Scan for the cell matching the given text and deliver its (x, y) coordinate at center. 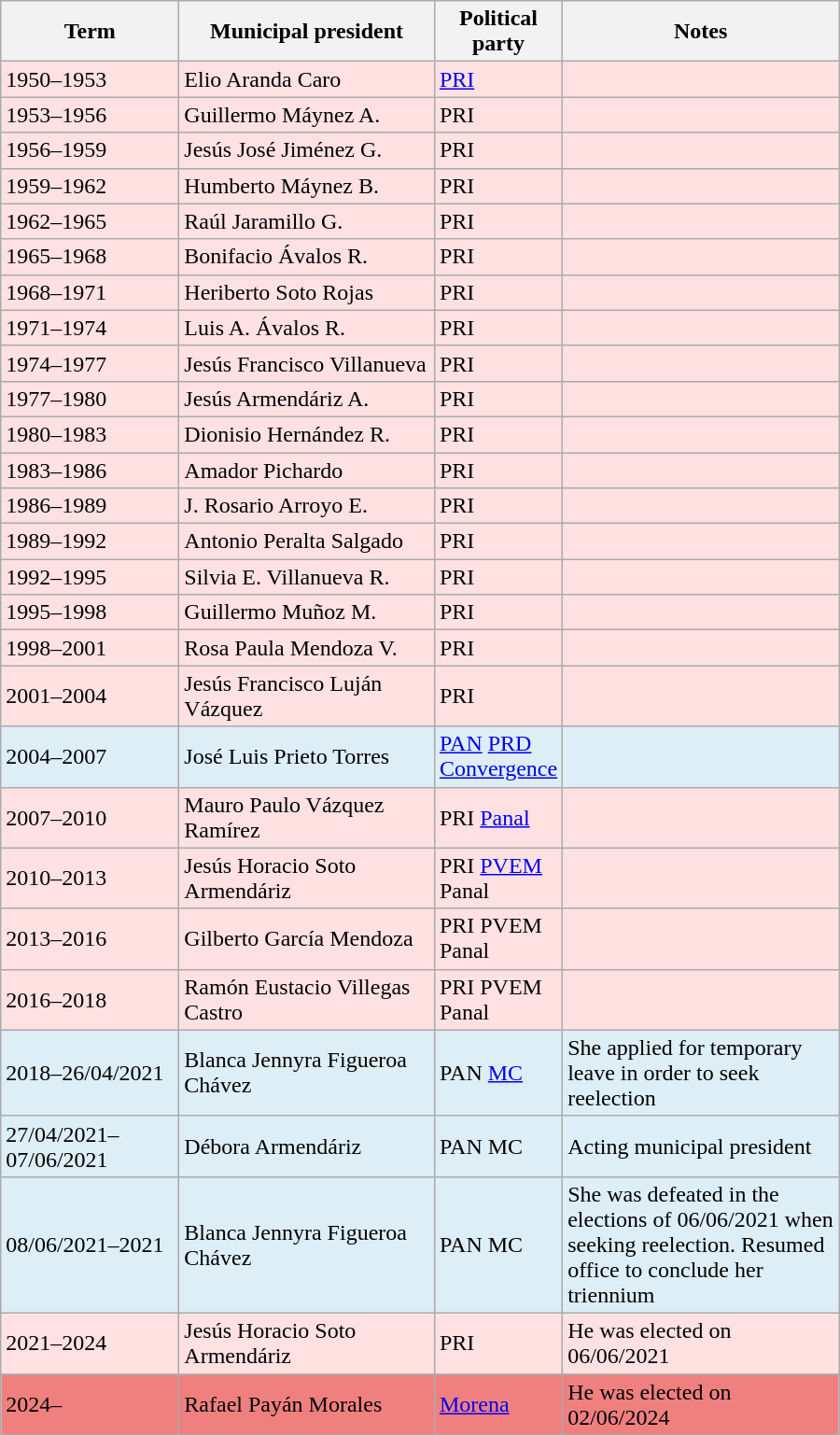
Rosa Paula Mendoza V. (307, 648)
She was defeated in the elections of 06/06/2021 when seeking reelection. Resumed office to conclude her triennium (701, 1245)
2018–26/04/2021 (90, 1073)
27/04/2021–07/06/2021 (90, 1147)
1959–1962 (90, 186)
1983–1986 (90, 470)
Antonio Peralta Salgado (307, 542)
Jesús Francisco Villanueva (307, 363)
1995–1998 (90, 612)
1980–1983 (90, 434)
1989–1992 (90, 542)
Rafael Payán Morales (307, 1404)
Political party (498, 32)
Jesús Francisco Luján Vázquez (307, 696)
2016–2018 (90, 999)
2024– (90, 1404)
Heriberto Soto Rojas (307, 292)
Débora Armendáriz (307, 1147)
Mauro Paulo Vázquez Ramírez (307, 818)
1965–1968 (90, 257)
He was elected on 06/06/2021 (701, 1343)
1950–1953 (90, 79)
2010–2013 (90, 878)
1992–1995 (90, 577)
08/06/2021–2021 (90, 1245)
Amador Pichardo (307, 470)
2007–2010 (90, 818)
Jesús Armendáriz A. (307, 399)
1998–2001 (90, 648)
He was elected on 02/06/2024 (701, 1404)
Acting municipal president (701, 1147)
J. Rosario Arroyo E. (307, 506)
Silvia E. Villanueva R. (307, 577)
Guillermo Muñoz M. (307, 612)
Humberto Máynez B. (307, 186)
2001–2004 (90, 696)
1962–1965 (90, 221)
PAN PRD Convergence (498, 756)
PRI Panal (498, 818)
Term (90, 32)
1968–1971 (90, 292)
Gilberto García Mendoza (307, 939)
1956–1959 (90, 150)
Guillermo Máynez A. (307, 115)
José Luis Prieto Torres (307, 756)
2013–2016 (90, 939)
Raúl Jaramillo G. (307, 221)
1971–1974 (90, 328)
Elio Aranda Caro (307, 79)
Morena (498, 1404)
1986–1989 (90, 506)
Jesús José Jiménez G. (307, 150)
Luis A. Ávalos R. (307, 328)
She applied for temporary leave in order to seek reelection (701, 1073)
1974–1977 (90, 363)
1953–1956 (90, 115)
Dionisio Hernández R. (307, 434)
Municipal president (307, 32)
2021–2024 (90, 1343)
Ramón Eustacio Villegas Castro (307, 999)
Bonifacio Ávalos R. (307, 257)
2004–2007 (90, 756)
1977–1980 (90, 399)
Notes (701, 32)
